Locate the cell with the specified text and output its (X, Y) center coordinate. 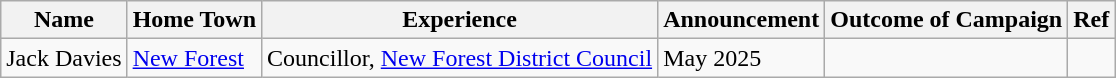
Councillor, New Forest District Council (460, 58)
New Forest (194, 58)
Announcement (742, 20)
Ref (1092, 20)
Name (64, 20)
Jack Davies (64, 58)
May 2025 (742, 58)
Experience (460, 20)
Home Town (194, 20)
Outcome of Campaign (946, 20)
